For the text-containing cell, return its midpoint in [x, y] coordinate format. 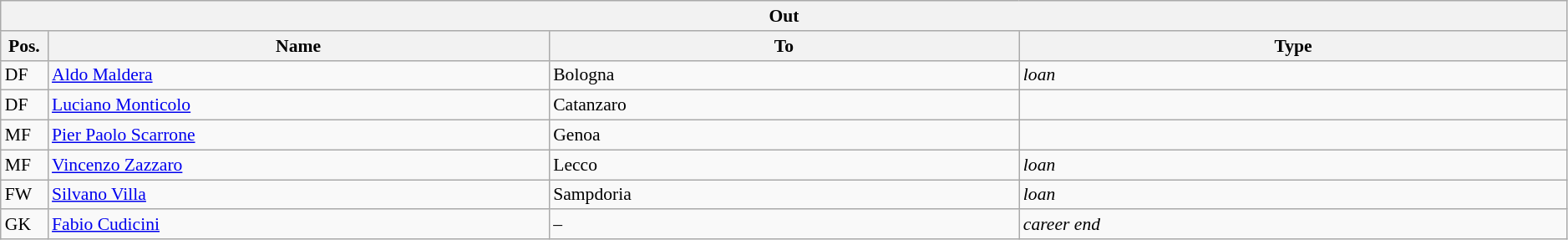
Silvano Villa [298, 195]
Bologna [784, 75]
Type [1293, 46]
FW [24, 195]
Fabio Cudicini [298, 225]
Luciano Monticolo [298, 105]
Name [298, 46]
Pos. [24, 46]
Pier Paolo Scarrone [298, 135]
Vincenzo Zazzaro [298, 165]
To [784, 46]
career end [1293, 225]
Sampdoria [784, 195]
Out [784, 16]
GK [24, 225]
Catanzaro [784, 105]
– [784, 225]
Genoa [784, 135]
Aldo Maldera [298, 75]
Lecco [784, 165]
